Output the (X, Y) coordinate of the center of the cell containing the given text.  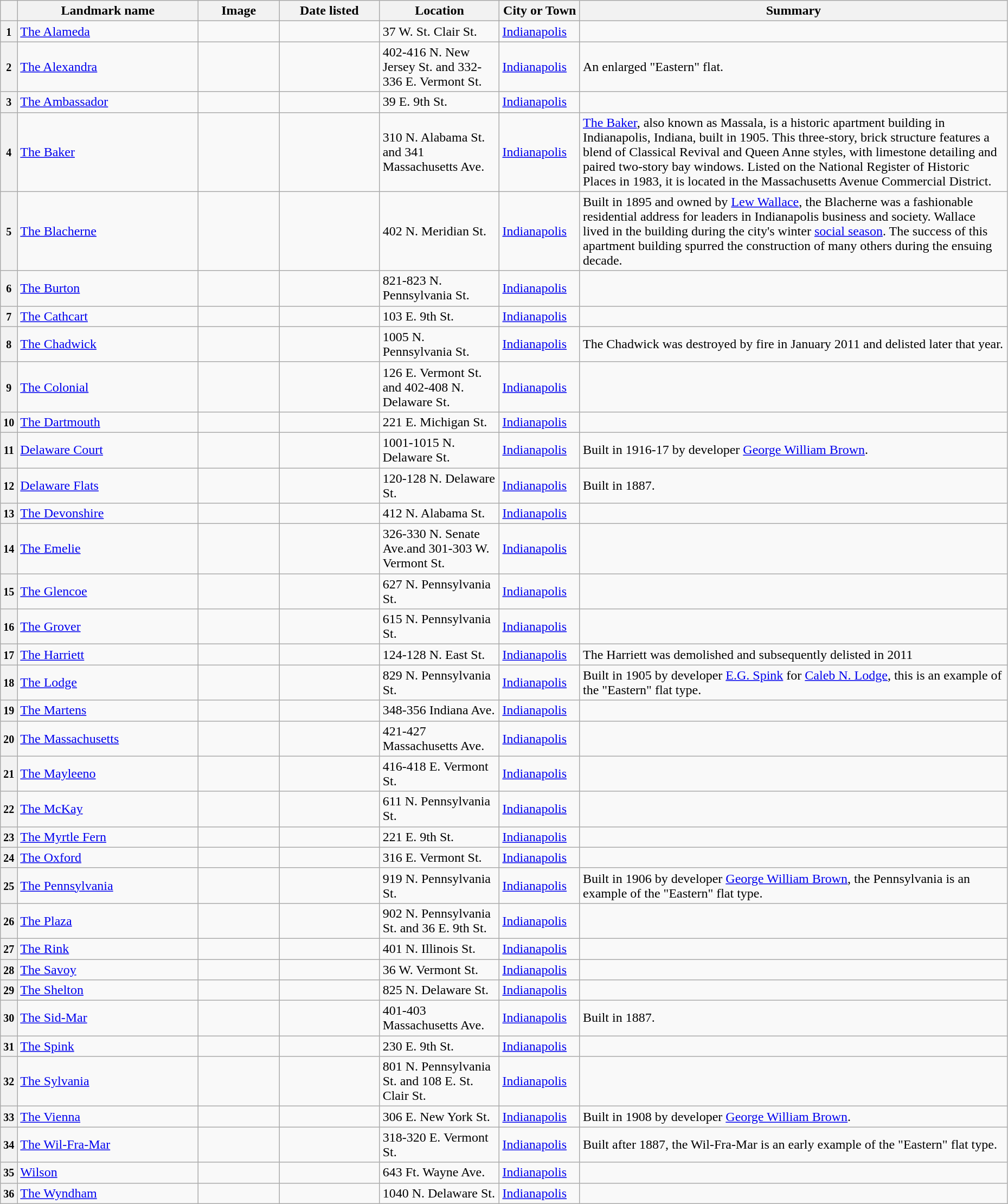
The Chadwick was destroyed by fire in January 2011 and delisted later that year. (793, 344)
643 Ft. Wayne Ave. (439, 1173)
124-128 N. East St. (439, 655)
Built in 1906 by developer George William Brown, the Pennsylvania is an example of the "Eastern" flat type. (793, 885)
The Dartmouth (108, 422)
The Cathcart (108, 316)
32 (9, 1081)
The Wil-Fra-Mar (108, 1144)
The Shelton (108, 990)
The Harriett (108, 655)
17 (9, 655)
The Savoy (108, 969)
The Baker (108, 152)
120-128 N. Delaware St. (439, 485)
The Spink (108, 1046)
16 (9, 627)
Date listed (329, 11)
The Oxford (108, 857)
8 (9, 344)
Image (239, 11)
348-356 Indiana Ave. (439, 710)
821-823 N. Pennsylvania St. (439, 289)
The Colonial (108, 387)
Built in 1916-17 by developer George William Brown. (793, 450)
13 (9, 514)
421-427 Massachusetts Ave. (439, 739)
34 (9, 1144)
The Sid-Mar (108, 1019)
18 (9, 682)
19 (9, 710)
Delaware Flats (108, 485)
11 (9, 450)
23 (9, 837)
City or Town (540, 11)
829 N. Pennsylvania St. (439, 682)
The Glencoe (108, 591)
Summary (793, 11)
The Lodge (108, 682)
The Vienna (108, 1117)
5 (9, 231)
Delaware Court (108, 450)
27 (9, 949)
221 E. 9th St. (439, 837)
Location (439, 11)
37 W. St. Clair St. (439, 31)
9 (9, 387)
33 (9, 1117)
2 (9, 67)
Built after 1887, the Wil-Fra-Mar is an early example of the "Eastern" flat type. (793, 1144)
29 (9, 990)
The Emelie (108, 549)
10 (9, 422)
The Blacherne (108, 231)
627 N. Pennsylvania St. (439, 591)
The McKay (108, 809)
The Burton (108, 289)
Built in 1905 by developer E.G. Spink for Caleb N. Lodge, this is an example of the "Eastern" flat type. (793, 682)
12 (9, 485)
Landmark name (108, 11)
The Alameda (108, 31)
The Martens (108, 710)
The Rink (108, 949)
3 (9, 102)
316 E. Vermont St. (439, 857)
22 (9, 809)
The Sylvania (108, 1081)
The Wyndham (108, 1193)
The Ambassador (108, 102)
615 N. Pennsylvania St. (439, 627)
103 E. 9th St. (439, 316)
36 (9, 1193)
1005 N. Pennsylvania St. (439, 344)
The Pennsylvania (108, 885)
7 (9, 316)
39 E. 9th St. (439, 102)
An enlarged "Eastern" flat. (793, 67)
28 (9, 969)
14 (9, 549)
26 (9, 921)
126 E. Vermont St. and 402-408 N. Delaware St. (439, 387)
318-320 E. Vermont St. (439, 1144)
401-403 Massachusetts Ave. (439, 1019)
326-330 N. Senate Ave.and 301-303 W. Vermont St. (439, 549)
24 (9, 857)
The Mayleeno (108, 773)
1040 N. Delaware St. (439, 1193)
310 N. Alabama St. and 341 Massachusetts Ave. (439, 152)
1001-1015 N. Delaware St. (439, 450)
The Chadwick (108, 344)
The Massachusetts (108, 739)
30 (9, 1019)
The Harriett was demolished and subsequently delisted in 2011 (793, 655)
902 N. Pennsylvania St. and 36 E. 9th St. (439, 921)
801 N. Pennsylvania St. and 108 E. St. Clair St. (439, 1081)
21 (9, 773)
306 E. New York St. (439, 1117)
401 N. Illinois St. (439, 949)
1 (9, 31)
611 N. Pennsylvania St. (439, 809)
The Devonshire (108, 514)
Wilson (108, 1173)
412 N. Alabama St. (439, 514)
919 N. Pennsylvania St. (439, 885)
402-416 N. New Jersey St. and 332-336 E. Vermont St. (439, 67)
416-418 E. Vermont St. (439, 773)
15 (9, 591)
36 W. Vermont St. (439, 969)
Built in 1908 by developer George William Brown. (793, 1117)
4 (9, 152)
The Plaza (108, 921)
6 (9, 289)
The Myrtle Fern (108, 837)
230 E. 9th St. (439, 1046)
31 (9, 1046)
25 (9, 885)
825 N. Delaware St. (439, 990)
35 (9, 1173)
The Alexandra (108, 67)
221 E. Michigan St. (439, 422)
402 N. Meridian St. (439, 231)
The Grover (108, 627)
20 (9, 739)
